Scan for the cell matching the given text and deliver its (X, Y) coordinate at center. 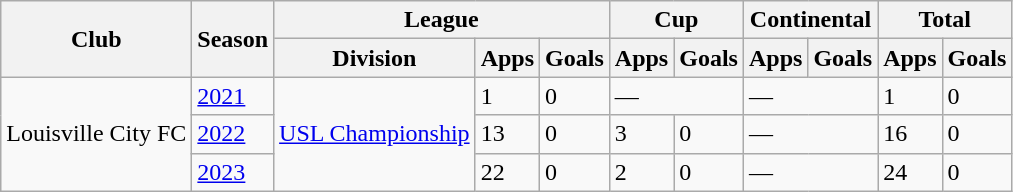
Season (233, 39)
Total (945, 20)
Louisville City FC (96, 134)
24 (910, 172)
16 (910, 134)
Club (96, 39)
22 (507, 172)
2 (641, 172)
Division (375, 58)
Continental (810, 20)
3 (641, 134)
League (442, 20)
Cup (676, 20)
2023 (233, 172)
13 (507, 134)
2022 (233, 134)
USL Championship (375, 134)
2021 (233, 96)
